Pinpoint the cell where the given text exists, returning its [x, y] midpoint coordinate. 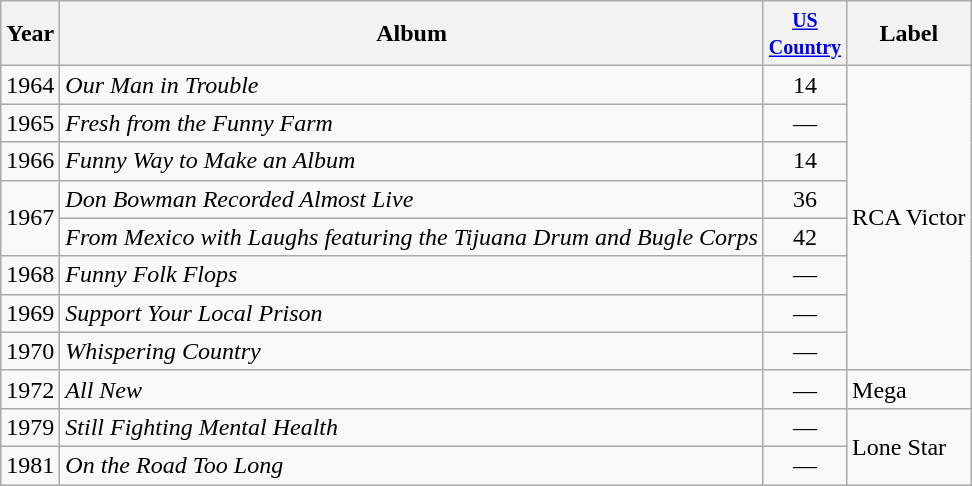
Lone Star [910, 446]
1981 [30, 465]
36 [804, 199]
All New [412, 389]
Our Man in Trouble [412, 85]
US Country [804, 34]
1964 [30, 85]
Still Fighting Mental Health [412, 427]
1972 [30, 389]
Mega [910, 389]
Funny Folk Flops [412, 275]
Label [910, 34]
Don Bowman Recorded Almost Live [412, 199]
1968 [30, 275]
1979 [30, 427]
1969 [30, 313]
1970 [30, 351]
42 [804, 237]
Support Your Local Prison [412, 313]
1967 [30, 218]
Album [412, 34]
Fresh from the Funny Farm [412, 123]
Funny Way to Make an Album [412, 161]
On the Road Too Long [412, 465]
From Mexico with Laughs featuring the Tijuana Drum and Bugle Corps [412, 237]
1965 [30, 123]
Year [30, 34]
Whispering Country [412, 351]
RCA Victor [910, 218]
1966 [30, 161]
